Output the [x, y] coordinate of the center of the cell containing the given text.  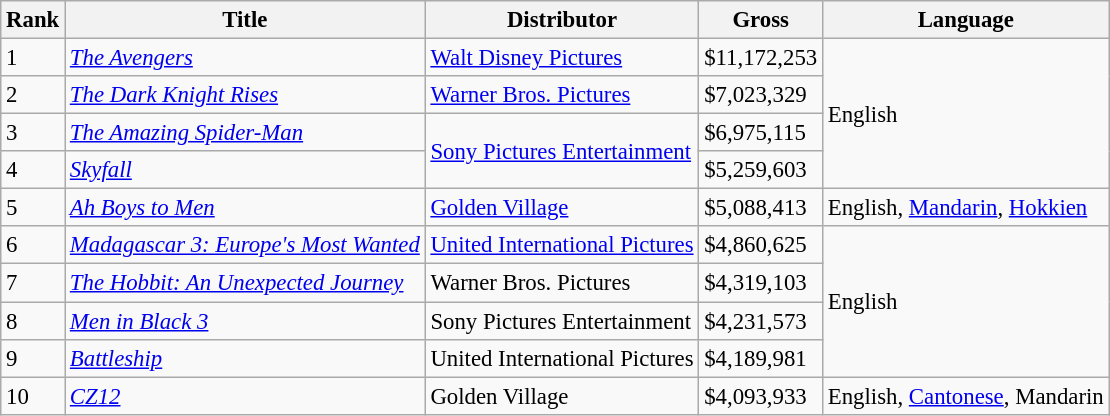
6 [33, 245]
$11,172,253 [761, 58]
4 [33, 170]
$7,023,329 [761, 95]
7 [33, 283]
$4,319,103 [761, 283]
3 [33, 133]
Madagascar 3: Europe's Most Wanted [246, 245]
English, Mandarin, Hokkien [966, 208]
$4,189,981 [761, 358]
9 [33, 358]
1 [33, 58]
2 [33, 95]
Gross [761, 20]
The Dark Knight Rises [246, 95]
Walt Disney Pictures [562, 58]
Rank [33, 20]
8 [33, 321]
Language [966, 20]
$5,259,603 [761, 170]
5 [33, 208]
$4,093,933 [761, 396]
Men in Black 3 [246, 321]
Ah Boys to Men [246, 208]
10 [33, 396]
Skyfall [246, 170]
The Amazing Spider-Man [246, 133]
Distributor [562, 20]
Battleship [246, 358]
$4,231,573 [761, 321]
$6,975,115 [761, 133]
Title [246, 20]
English, Cantonese, Mandarin [966, 396]
The Hobbit: An Unexpected Journey [246, 283]
The Avengers [246, 58]
CZ12 [246, 396]
$4,860,625 [761, 245]
$5,088,413 [761, 208]
